Locate the cell with the specified text and output its (x, y) center coordinate. 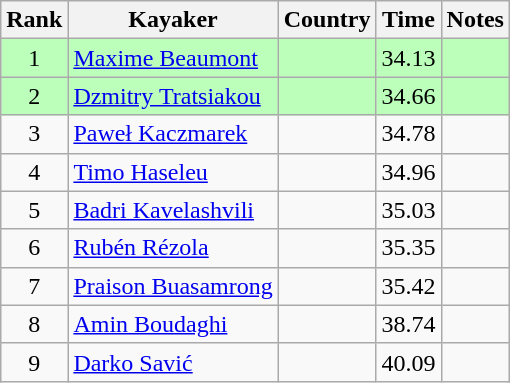
3 (34, 134)
Rank (34, 20)
40.09 (408, 362)
Time (408, 20)
34.66 (408, 96)
Kayaker (173, 20)
Dzmitry Tratsiakou (173, 96)
8 (34, 324)
2 (34, 96)
35.35 (408, 248)
9 (34, 362)
Timo Haseleu (173, 172)
34.78 (408, 134)
Darko Savić (173, 362)
Country (327, 20)
Badri Kavelashvili (173, 210)
5 (34, 210)
34.96 (408, 172)
Rubén Rézola (173, 248)
4 (34, 172)
35.03 (408, 210)
34.13 (408, 58)
1 (34, 58)
7 (34, 286)
Praison Buasamrong (173, 286)
Notes (475, 20)
38.74 (408, 324)
Paweł Kaczmarek (173, 134)
Amin Boudaghi (173, 324)
6 (34, 248)
35.42 (408, 286)
Maxime Beaumont (173, 58)
